From the cell containing the given text, extract its center point as (x, y) coordinate. 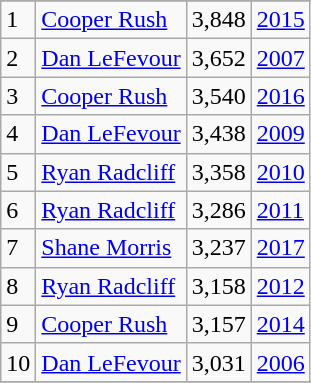
2009 (280, 134)
3,358 (218, 172)
1 (18, 20)
2006 (280, 362)
2014 (280, 324)
3,438 (218, 134)
3,237 (218, 248)
4 (18, 134)
2007 (280, 58)
10 (18, 362)
2017 (280, 248)
3,286 (218, 210)
2015 (280, 20)
Shane Morris (111, 248)
3,031 (218, 362)
3,652 (218, 58)
3 (18, 96)
2 (18, 58)
7 (18, 248)
8 (18, 286)
2016 (280, 96)
3,157 (218, 324)
3,848 (218, 20)
3,158 (218, 286)
3,540 (218, 96)
2012 (280, 286)
2011 (280, 210)
5 (18, 172)
2010 (280, 172)
9 (18, 324)
6 (18, 210)
